Provide the (x, y) coordinate of the cell's center where the given text is located.  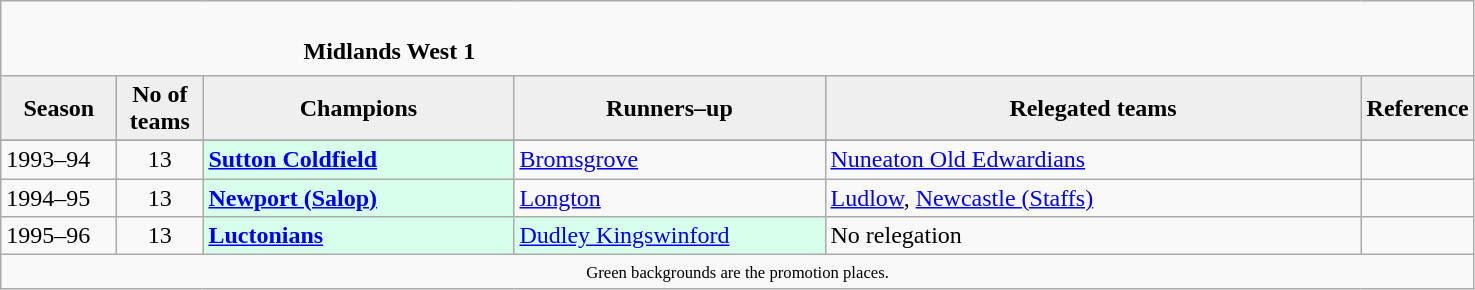
Champions (358, 108)
No of teams (160, 108)
Sutton Coldfield (358, 159)
Newport (Salop) (358, 197)
Luctonians (358, 236)
Reference (1418, 108)
1994–95 (59, 197)
Relegated teams (1093, 108)
Ludlow, Newcastle (Staffs) (1093, 197)
Runners–up (670, 108)
Dudley Kingswinford (670, 236)
1993–94 (59, 159)
1995–96 (59, 236)
Green backgrounds are the promotion places. (738, 272)
Season (59, 108)
Nuneaton Old Edwardians (1093, 159)
Longton (670, 197)
Bromsgrove (670, 159)
No relegation (1093, 236)
